Determine the [X, Y] coordinate at the center of the cell enclosing the given text.  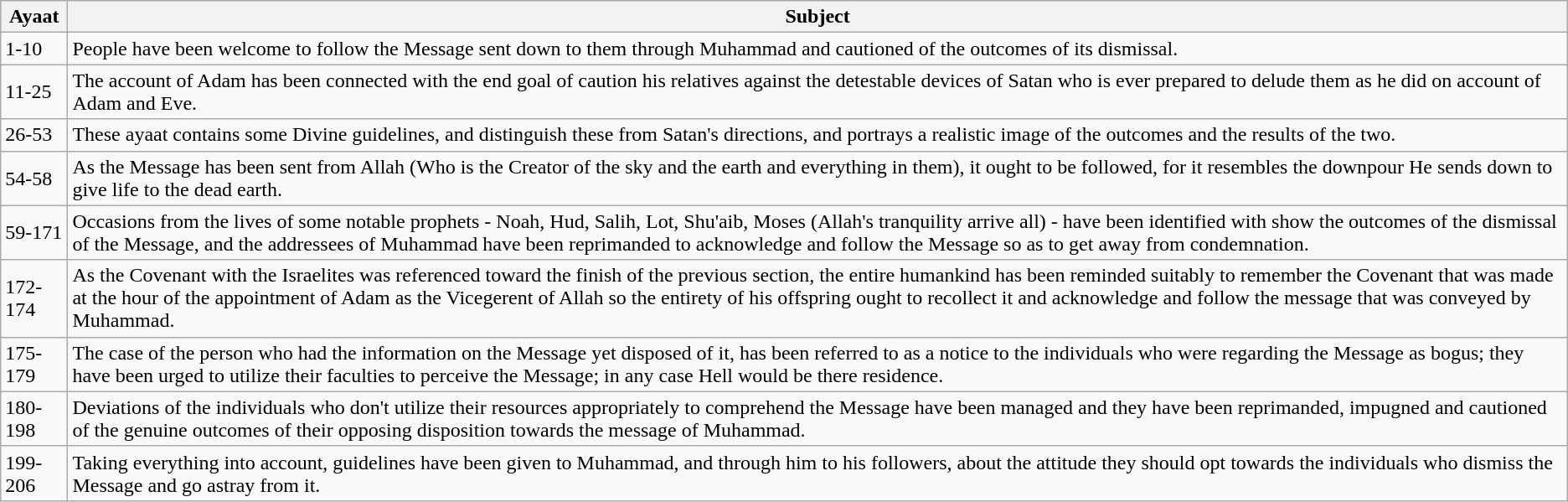
26-53 [34, 135]
Subject [818, 17]
1-10 [34, 49]
54-58 [34, 178]
11-25 [34, 92]
180-198 [34, 419]
199-206 [34, 473]
59-171 [34, 233]
172-174 [34, 298]
Ayaat [34, 17]
175-179 [34, 364]
People have been welcome to follow the Message sent down to them through Muhammad and cautioned of the outcomes of its dismissal. [818, 49]
